Return (x, y) of the center of cell containing provided text 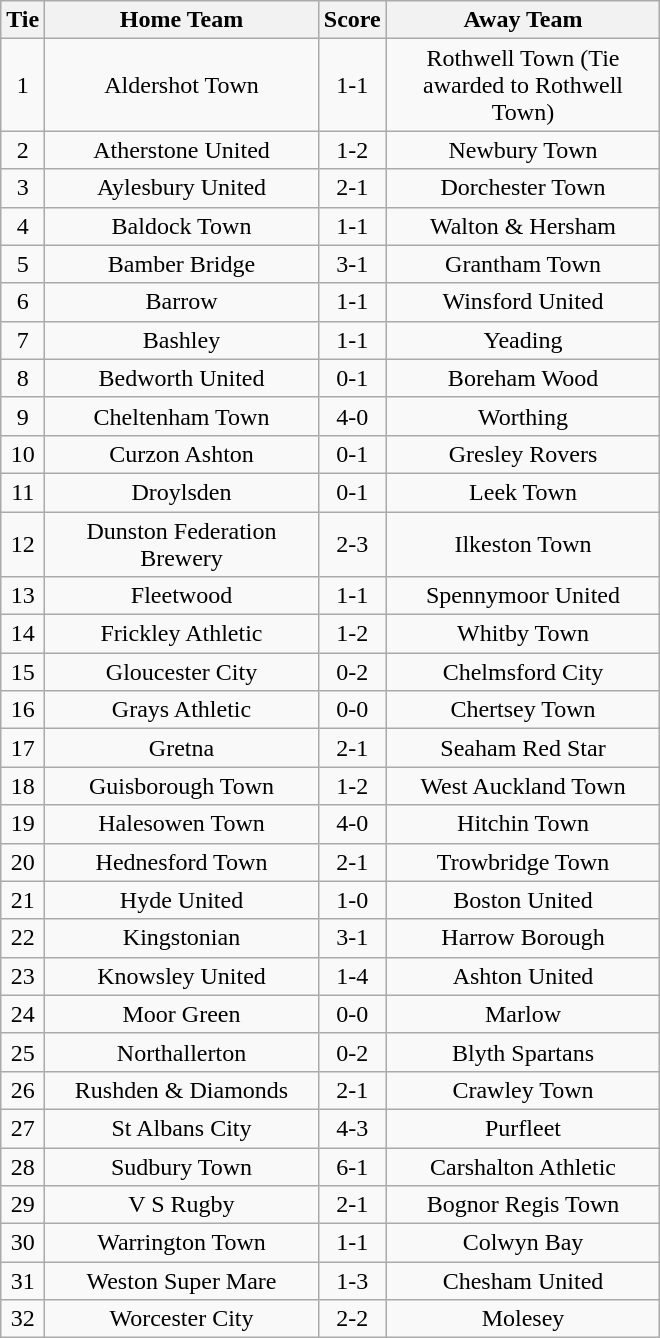
12 (23, 544)
Crawley Town (523, 1090)
Hednesford Town (182, 862)
V S Rugby (182, 1205)
3 (23, 188)
6-1 (352, 1167)
8 (23, 378)
Fleetwood (182, 596)
Chesham United (523, 1281)
West Auckland Town (523, 786)
Trowbridge Town (523, 862)
32 (23, 1319)
Hitchin Town (523, 824)
Grantham Town (523, 264)
Bashley (182, 340)
16 (23, 710)
14 (23, 634)
Aylesbury United (182, 188)
30 (23, 1243)
2 (23, 150)
Whitby Town (523, 634)
4-3 (352, 1128)
Molesey (523, 1319)
29 (23, 1205)
Away Team (523, 20)
Leek Town (523, 492)
Sudbury Town (182, 1167)
2-3 (352, 544)
Rothwell Town (Tie awarded to Rothwell Town) (523, 85)
Seaham Red Star (523, 748)
1-4 (352, 976)
Dorchester Town (523, 188)
Blyth Spartans (523, 1052)
20 (23, 862)
Cheltenham Town (182, 416)
Guisborough Town (182, 786)
9 (23, 416)
Home Team (182, 20)
Knowsley United (182, 976)
28 (23, 1167)
7 (23, 340)
Chelmsford City (523, 672)
22 (23, 938)
19 (23, 824)
15 (23, 672)
Barrow (182, 302)
Marlow (523, 1014)
Carshalton Athletic (523, 1167)
Frickley Athletic (182, 634)
St Albans City (182, 1128)
Hyde United (182, 900)
1 (23, 85)
Ashton United (523, 976)
Yeading (523, 340)
2-2 (352, 1319)
Gloucester City (182, 672)
Curzon Ashton (182, 454)
Atherstone United (182, 150)
31 (23, 1281)
Bamber Bridge (182, 264)
21 (23, 900)
Score (352, 20)
27 (23, 1128)
5 (23, 264)
26 (23, 1090)
Aldershot Town (182, 85)
Droylsden (182, 492)
13 (23, 596)
Walton & Hersham (523, 226)
Worthing (523, 416)
Dunston Federation Brewery (182, 544)
Rushden & Diamonds (182, 1090)
Harrow Borough (523, 938)
Spennymoor United (523, 596)
Ilkeston Town (523, 544)
Baldock Town (182, 226)
6 (23, 302)
Moor Green (182, 1014)
Newbury Town (523, 150)
1-3 (352, 1281)
Colwyn Bay (523, 1243)
Halesowen Town (182, 824)
Bognor Regis Town (523, 1205)
23 (23, 976)
Worcester City (182, 1319)
18 (23, 786)
Kingstonian (182, 938)
Warrington Town (182, 1243)
4 (23, 226)
Weston Super Mare (182, 1281)
Gresley Rovers (523, 454)
Northallerton (182, 1052)
25 (23, 1052)
Tie (23, 20)
Chertsey Town (523, 710)
Boreham Wood (523, 378)
Gretna (182, 748)
Purfleet (523, 1128)
10 (23, 454)
24 (23, 1014)
Grays Athletic (182, 710)
Winsford United (523, 302)
Bedworth United (182, 378)
17 (23, 748)
Boston United (523, 900)
11 (23, 492)
1-0 (352, 900)
